Return the [x, y] coordinate for the center point of the cell that contains the specified text.  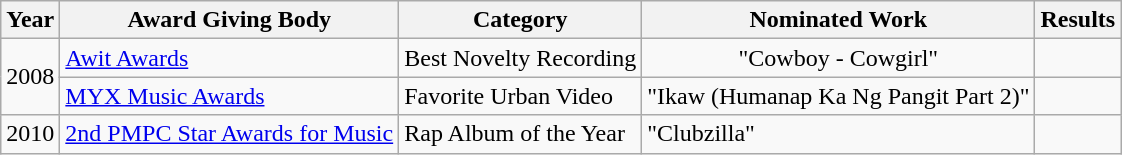
"Ikaw (Humanap Ka Ng Pangit Part 2)" [838, 96]
Year [30, 20]
Nominated Work [838, 20]
2010 [30, 134]
Best Novelty Recording [520, 58]
MYX Music Awards [230, 96]
Category [520, 20]
"Cowboy - Cowgirl" [838, 58]
"Clubzilla" [838, 134]
Award Giving Body [230, 20]
Favorite Urban Video [520, 96]
Results [1078, 20]
Awit Awards [230, 58]
2nd PMPC Star Awards for Music [230, 134]
Rap Album of the Year [520, 134]
2008 [30, 77]
